Pinpoint the cell where the given text exists, returning its [x, y] midpoint coordinate. 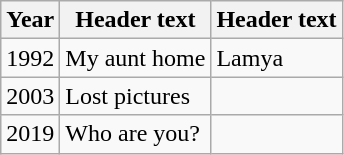
Year [30, 20]
Who are you? [136, 134]
Lost pictures [136, 96]
1992 [30, 58]
Lamya [276, 58]
My aunt home [136, 58]
2019 [30, 134]
2003 [30, 96]
